Locate the cell with the specified text and output its (x, y) center coordinate. 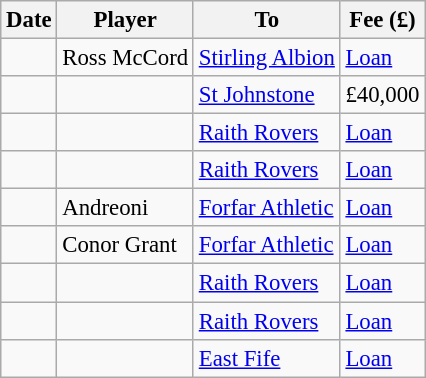
To (266, 20)
Conor Grant (126, 245)
Stirling Albion (266, 58)
Ross McCord (126, 58)
Player (126, 20)
Andreoni (126, 208)
St Johnstone (266, 95)
£40,000 (382, 95)
Fee (£) (382, 20)
East Fife (266, 358)
Date (29, 20)
